Identify which cell holds the provided text, then report its [x, y] central coordinate. 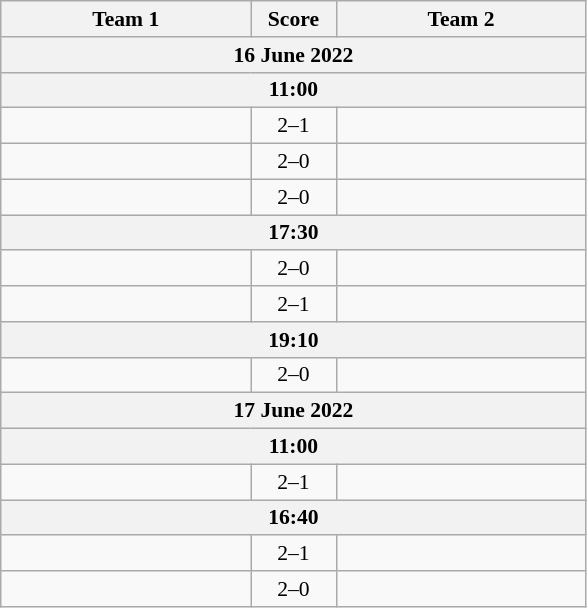
16 June 2022 [294, 55]
19:10 [294, 340]
17:30 [294, 233]
Team 1 [126, 19]
Score [294, 19]
17 June 2022 [294, 411]
16:40 [294, 518]
Team 2 [461, 19]
